Capture the cell that displays the provided text and extract its [x, y] central coordinate. 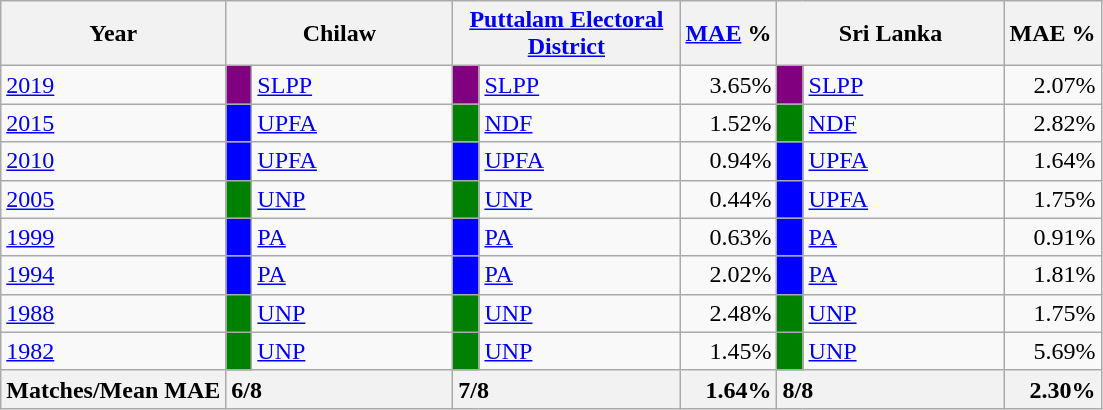
0.44% [728, 199]
0.94% [728, 161]
2.48% [728, 313]
2015 [114, 123]
1982 [114, 351]
0.63% [728, 237]
2.30% [1052, 389]
Matches/Mean MAE [114, 389]
5.69% [1052, 351]
Sri Lanka [890, 34]
2019 [114, 85]
3.65% [728, 85]
2010 [114, 161]
1.81% [1052, 275]
1.52% [728, 123]
2.02% [728, 275]
2005 [114, 199]
Puttalam Electoral District [566, 34]
1999 [114, 237]
1.45% [728, 351]
Chilaw [340, 34]
1988 [114, 313]
2.07% [1052, 85]
2.82% [1052, 123]
8/8 [890, 389]
1994 [114, 275]
0.91% [1052, 237]
Year [114, 34]
7/8 [566, 389]
6/8 [340, 389]
